From the cell containing the given text, extract its center point as (X, Y) coordinate. 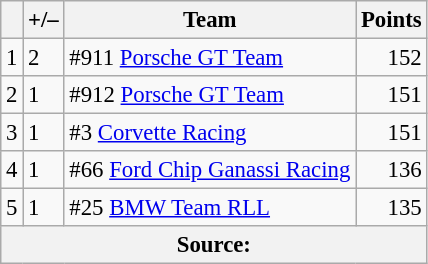
#911 Porsche GT Team (210, 58)
152 (392, 58)
+/– (44, 20)
5 (12, 208)
3 (12, 133)
#25 BMW Team RLL (210, 208)
#912 Porsche GT Team (210, 95)
#3 Corvette Racing (210, 133)
136 (392, 170)
4 (12, 170)
#66 Ford Chip Ganassi Racing (210, 170)
Source: (214, 245)
Points (392, 20)
135 (392, 208)
Team (210, 20)
